Return the [x, y] coordinate for the center point of the cell that contains the specified text.  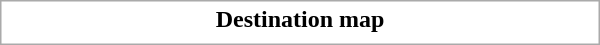
Destination map [300, 19]
